Provide the [x, y] coordinate of the cell's center where the given text is located.  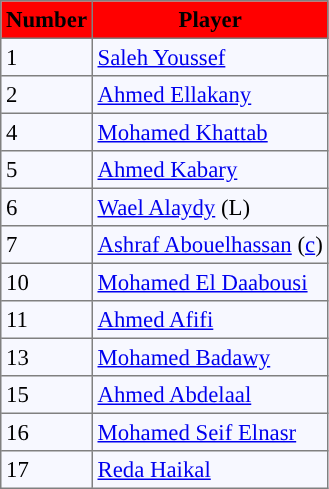
13 [47, 357]
Ahmed Abdelaal [210, 395]
7 [47, 245]
Mohamed Seif Elnasr [210, 432]
1 [47, 57]
4 [47, 132]
Saleh Youssef [210, 57]
16 [47, 432]
Mohamed El Daabousi [210, 282]
Number [47, 20]
11 [47, 320]
Ahmed Afifi [210, 320]
Ahmed Ellakany [210, 95]
Mohamed Badawy [210, 357]
Reda Haikal [210, 470]
Ashraf Abouelhassan (c) [210, 245]
15 [47, 395]
10 [47, 282]
17 [47, 470]
6 [47, 207]
Ahmed Kabary [210, 170]
Mohamed Khattab [210, 132]
Player [210, 20]
Wael Alaydy (L) [210, 207]
5 [47, 170]
2 [47, 95]
